Search for the cell housing the specified text and yield its (x, y) center coordinate. 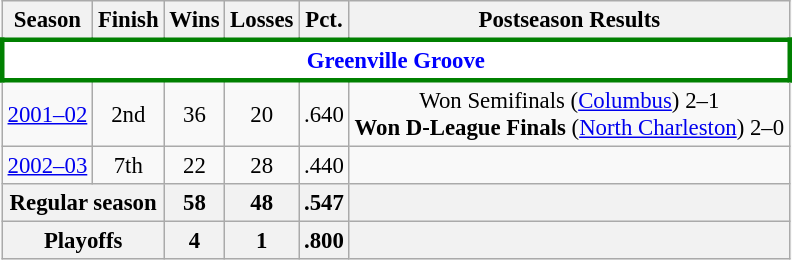
Pct. (324, 20)
1 (262, 241)
Greenville Groove (396, 60)
7th (128, 166)
4 (194, 241)
Regular season (83, 203)
.440 (324, 166)
Wins (194, 20)
2002–03 (47, 166)
.800 (324, 241)
Losses (262, 20)
.640 (324, 114)
28 (262, 166)
2nd (128, 114)
58 (194, 203)
Season (47, 20)
48 (262, 203)
Playoffs (83, 241)
.547 (324, 203)
Won Semifinals (Columbus) 2–1 Won D-League Finals (North Charleston) 2–0 (569, 114)
22 (194, 166)
Postseason Results (569, 20)
36 (194, 114)
Finish (128, 20)
2001–02 (47, 114)
20 (262, 114)
